Return the (X, Y) coordinate for the center point of the cell that contains the specified text.  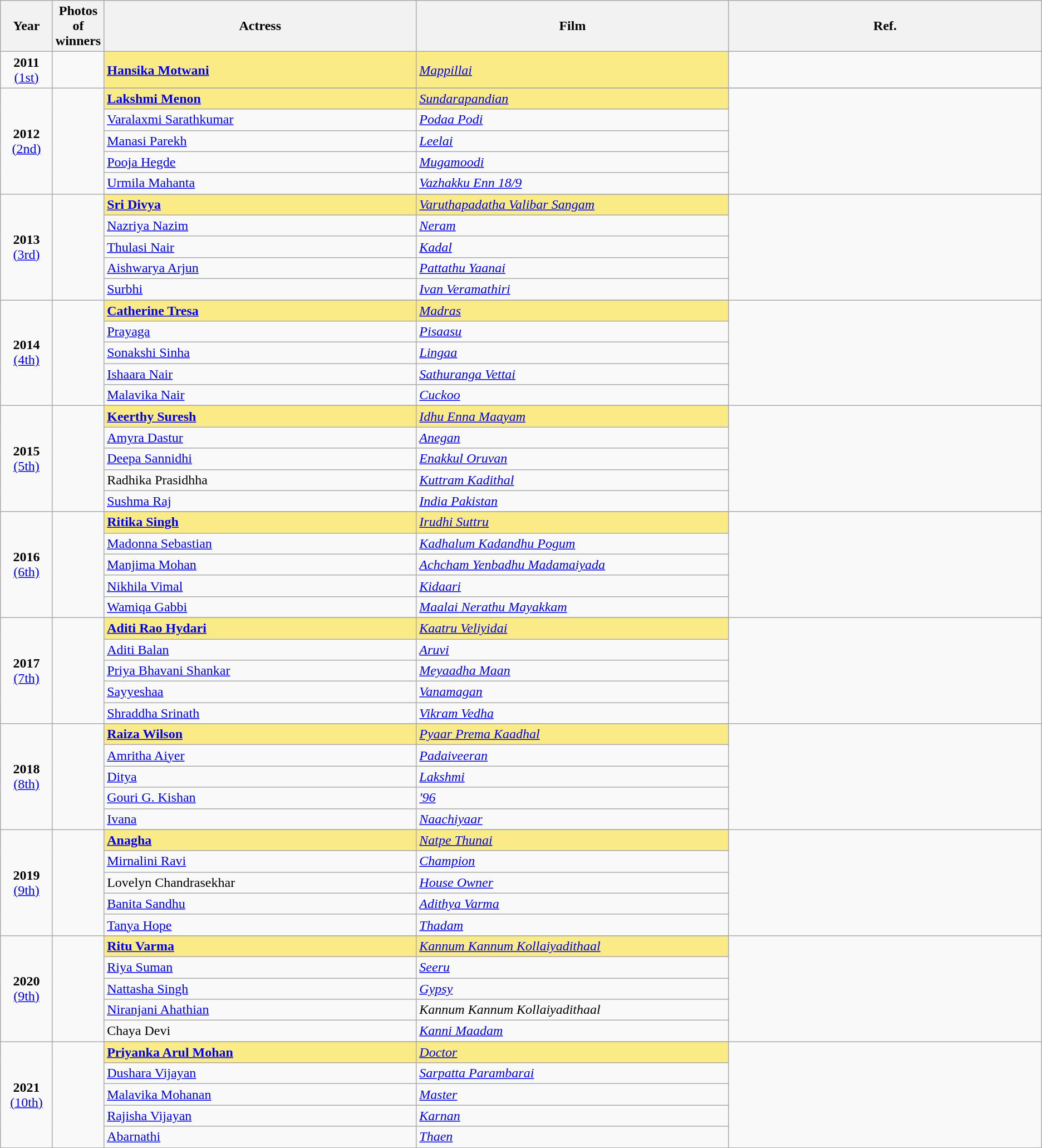
Wamiqa Gabbi (260, 607)
Achcham Yenbadhu Madamaiyada (572, 565)
Malavika Mohanan (260, 1095)
Dushara Vijayan (260, 1073)
Priyanka Arul Mohan (260, 1052)
Nattasha Singh (260, 988)
Maalai Nerathu Mayakkam (572, 607)
Vikram Vedha (572, 713)
Banita Sandhu (260, 904)
Idhu Enna Maayam (572, 416)
Kaatru Veliyidai (572, 628)
2021(10th) (27, 1095)
Seeru (572, 967)
Thaen (572, 1137)
Amritha Aiyer (260, 755)
Manjima Mohan (260, 565)
Gypsy (572, 988)
Mirnalini Ravi (260, 861)
Pattathu Yaanai (572, 268)
Varuthapadatha Valibar Sangam (572, 204)
Vanamagan (572, 692)
Varalaxmi Sarathkumar (260, 120)
Lingaa (572, 353)
Doctor (572, 1052)
2019(9th) (27, 882)
2014(4th) (27, 352)
Aditi Rao Hydari (260, 628)
Sundarapandian (572, 99)
Priya Bhavani Shankar (260, 671)
India Pakistan (572, 501)
Leelai (572, 141)
Raiza Wilson (260, 734)
Urmila Mahanta (260, 183)
House Owner (572, 882)
Mugamoodi (572, 162)
Keerthy Suresh (260, 416)
Chaya Devi (260, 1031)
Thadam (572, 925)
Anagha (260, 840)
Hansika Motwani (260, 70)
Pooja Hegde (260, 162)
2020(9th) (27, 988)
Kadal (572, 247)
Lakshmi (572, 777)
Actress (260, 26)
Sarpatta Parambarai (572, 1073)
Riya Suman (260, 967)
Karnan (572, 1116)
Meyaadha Maan (572, 671)
Adithya Varma (572, 904)
Kidaari (572, 586)
Catherine Tresa (260, 310)
Anegan (572, 438)
Tanya Hope (260, 925)
Champion (572, 861)
Aruvi (572, 650)
Vazhakku Enn 18/9 (572, 183)
Film (572, 26)
2013(3rd) (27, 247)
Ivan Veramathiri (572, 289)
Nazriya Nazim (260, 225)
Photos of winners (78, 26)
Master (572, 1095)
Niranjani Ahathian (260, 1010)
Gouri G. Kishan (260, 798)
2016(6th) (27, 565)
Sonakshi Sinha (260, 353)
Irudhi Suttru (572, 522)
Ref. (885, 26)
Surbhi (260, 289)
Prayaga (260, 332)
Sathuranga Vettai (572, 374)
Ritu Varma (260, 946)
Aishwarya Arjun (260, 268)
Padaiveeran (572, 755)
Naachiyaar (572, 819)
Thulasi Nair (260, 247)
Ditya (260, 777)
2011(1st) (27, 70)
'96 (572, 798)
Lovelyn Chandrasekhar (260, 882)
2012(2nd) (27, 141)
Natpe Thunai (572, 840)
Ritika Singh (260, 522)
Ivana (260, 819)
Pyaar Prema Kaadhal (572, 734)
Sushma Raj (260, 501)
Neram (572, 225)
2015(5th) (27, 459)
Pisaasu (572, 332)
2017(7th) (27, 670)
Enakkul Oruvan (572, 459)
Mappillai (572, 70)
Deepa Sannidhi (260, 459)
Malavika Nair (260, 395)
Ishaara Nair (260, 374)
Kanni Maadam (572, 1031)
Radhika Prasidhha (260, 480)
Abarnathi (260, 1137)
Kuttram Kadithal (572, 480)
Madras (572, 310)
Nikhila Vimal (260, 586)
Kadhalum Kadandhu Pogum (572, 543)
Shraddha Srinath (260, 713)
Manasi Parekh (260, 141)
Sri Divya (260, 204)
Cuckoo (572, 395)
Podaa Podi (572, 120)
Aditi Balan (260, 650)
Sayyeshaa (260, 692)
Year (27, 26)
Madonna Sebastian (260, 543)
2018(8th) (27, 777)
Amyra Dastur (260, 438)
Lakshmi Menon (260, 99)
Rajisha Vijayan (260, 1116)
